Determine the [x, y] coordinate at the center of the cell enclosing the given text.  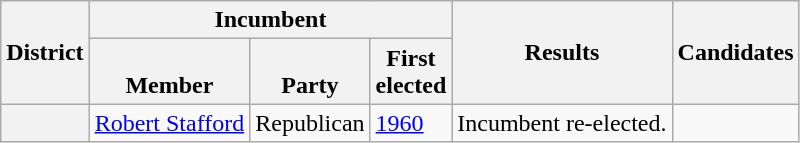
Candidates [736, 52]
Firstelected [411, 72]
Party [310, 72]
Robert Stafford [170, 123]
1960 [411, 123]
Results [562, 52]
Member [170, 72]
Incumbent [270, 20]
Republican [310, 123]
Incumbent re-elected. [562, 123]
District [45, 52]
